Detect which cell encompasses the target text, then output its [x, y] center coordinate. 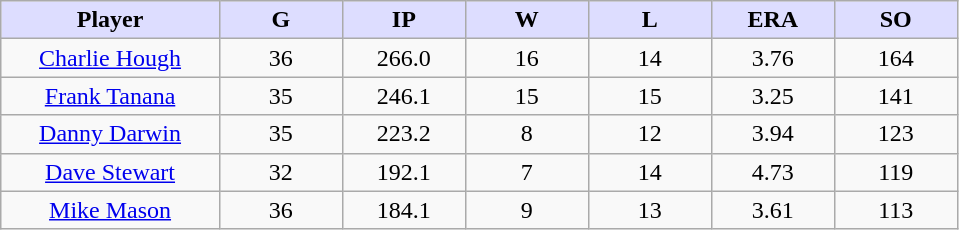
Danny Darwin [110, 134]
266.0 [404, 58]
32 [280, 172]
G [280, 20]
Frank Tanana [110, 96]
ERA [772, 20]
7 [526, 172]
123 [896, 134]
Mike Mason [110, 210]
192.1 [404, 172]
184.1 [404, 210]
IP [404, 20]
4.73 [772, 172]
113 [896, 210]
16 [526, 58]
Charlie Hough [110, 58]
3.76 [772, 58]
9 [526, 210]
223.2 [404, 134]
141 [896, 96]
Player [110, 20]
3.25 [772, 96]
119 [896, 172]
3.61 [772, 210]
246.1 [404, 96]
164 [896, 58]
8 [526, 134]
12 [650, 134]
3.94 [772, 134]
L [650, 20]
SO [896, 20]
W [526, 20]
13 [650, 210]
Dave Stewart [110, 172]
